Determine the (X, Y) coordinate at the center of the cell enclosing the given text.  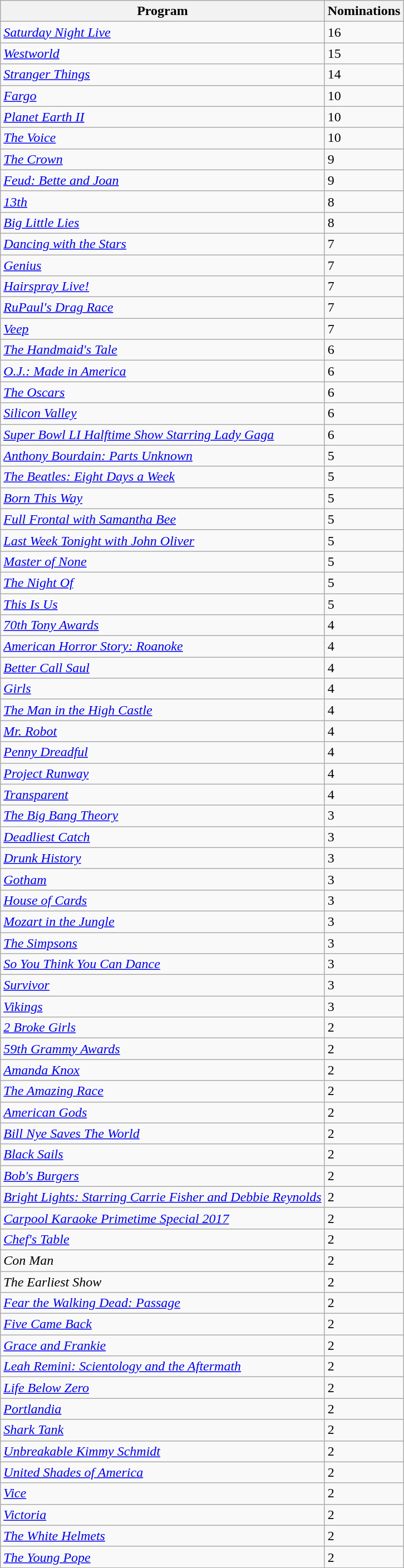
Portlandia (162, 1409)
13th (162, 201)
Stranger Things (162, 75)
14 (364, 75)
Silicon Valley (162, 413)
Saturday Night Live (162, 32)
Hairspray Live! (162, 287)
Feud: Bette and Joan (162, 180)
Veep (162, 329)
This Is Us (162, 604)
Deadliest Catch (162, 837)
United Shades of America (162, 1472)
Shark Tank (162, 1430)
The Man in the High Castle (162, 710)
Amanda Knox (162, 1070)
The Voice (162, 138)
American Horror Story: Roanoke (162, 647)
Big Little Lies (162, 223)
Gotham (162, 879)
The Beatles: Eight Days a Week (162, 477)
Transparent (162, 795)
2 Broke Girls (162, 1028)
The White Helmets (162, 1536)
The Young Pope (162, 1557)
Life Below Zero (162, 1388)
Victoria (162, 1515)
The Simpsons (162, 943)
Girls (162, 689)
Mozart in the Jungle (162, 921)
Mr. Robot (162, 731)
Better Call Saul (162, 668)
The Handmaid's Tale (162, 350)
The Oscars (162, 392)
Program (162, 11)
Born This Way (162, 498)
Chef's Table (162, 1239)
Drunk History (162, 858)
RuPaul's Drag Race (162, 308)
So You Think You Can Dance (162, 964)
Carpool Karaoke Primetime Special 2017 (162, 1218)
Genius (162, 265)
Nominations (364, 11)
The Crown (162, 159)
Unbreakable Kimmy Schmidt (162, 1451)
House of Cards (162, 900)
Westworld (162, 53)
Super Bowl LI Halftime Show Starring Lady Gaga (162, 435)
Fargo (162, 96)
American Gods (162, 1112)
70th Tony Awards (162, 625)
The Big Bang Theory (162, 816)
Anthony Bourdain: Parts Unknown (162, 456)
Grace and Frankie (162, 1345)
The Amazing Race (162, 1091)
The Earliest Show (162, 1281)
Dancing with the Stars (162, 244)
Bob's Burgers (162, 1176)
Vikings (162, 1007)
Survivor (162, 985)
Bill Nye Saves The World (162, 1133)
Leah Remini: Scientology and the Aftermath (162, 1367)
15 (364, 53)
Bright Lights: Starring Carrie Fisher and Debbie Reynolds (162, 1197)
Fear the Walking Dead: Passage (162, 1303)
Vice (162, 1493)
O.J.: Made in America (162, 371)
Master of None (162, 561)
Penny Dreadful (162, 752)
Con Man (162, 1260)
Planet Earth II (162, 117)
59th Grammy Awards (162, 1049)
Five Came Back (162, 1324)
Last Week Tonight with John Oliver (162, 540)
The Night Of (162, 583)
Black Sails (162, 1155)
Project Runway (162, 773)
Full Frontal with Samantha Bee (162, 519)
16 (364, 32)
